Search for the cell housing the specified text and yield its [x, y] center coordinate. 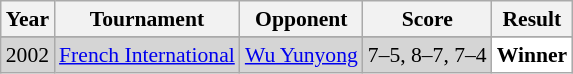
Tournament [147, 19]
Score [428, 19]
Result [532, 19]
French International [147, 55]
2002 [28, 55]
Wu Yunyong [302, 55]
Winner [532, 55]
Opponent [302, 19]
Year [28, 19]
7–5, 8–7, 7–4 [428, 55]
